Extract the (X, Y) coordinate from the center of the cell holding the provided text.  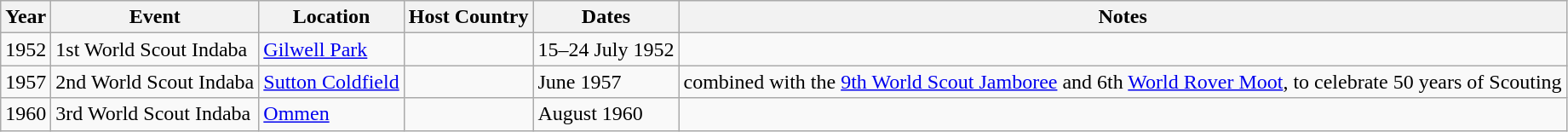
3rd World Scout Indaba (155, 114)
Gilwell Park (331, 49)
Dates (606, 17)
1st World Scout Indaba (155, 49)
Notes (1123, 17)
Event (155, 17)
combined with the 9th World Scout Jamboree and 6th World Rover Moot, to celebrate 50 years of Scouting (1123, 82)
June 1957 (606, 82)
Location (331, 17)
Ommen (331, 114)
1952 (26, 49)
Host Country (468, 17)
Year (26, 17)
1960 (26, 114)
1957 (26, 82)
Sutton Coldfield (331, 82)
August 1960 (606, 114)
15–24 July 1952 (606, 49)
2nd World Scout Indaba (155, 82)
